Search for the cell housing the specified text and yield its [x, y] center coordinate. 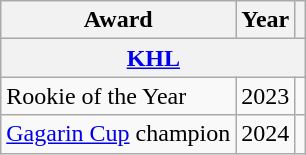
2023 [266, 96]
Award [118, 20]
KHL [154, 58]
Year [266, 20]
2024 [266, 134]
Rookie of the Year [118, 96]
Gagarin Cup champion [118, 134]
